Capture the cell that displays the provided text and extract its [X, Y] central coordinate. 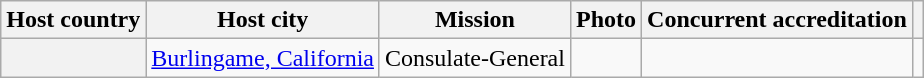
Burlingame, California [263, 58]
Photo [606, 20]
Consulate-General [474, 58]
Mission [474, 20]
Host country [74, 20]
Host city [263, 20]
Concurrent accreditation [778, 20]
